Find where the given text appears and provide that cell's center as [x, y] coordinate. 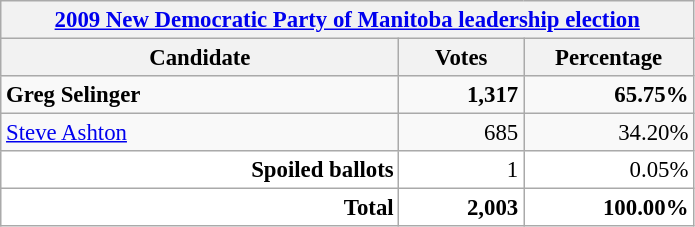
1,317 [462, 95]
2009 New Democratic Party of Manitoba leadership election [348, 20]
Greg Selinger [200, 95]
1 [462, 170]
Total [200, 208]
685 [462, 133]
100.00% [609, 208]
Spoiled ballots [200, 170]
65.75% [609, 95]
2,003 [462, 208]
Steve Ashton [200, 133]
34.20% [609, 133]
Votes [462, 58]
0.05% [609, 170]
Candidate [200, 58]
Percentage [609, 58]
